Scan for the cell matching the given text and deliver its (X, Y) coordinate at center. 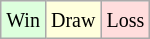
Loss (126, 20)
Win (24, 20)
Draw (72, 20)
